From the cell containing the given text, extract its center point as (x, y) coordinate. 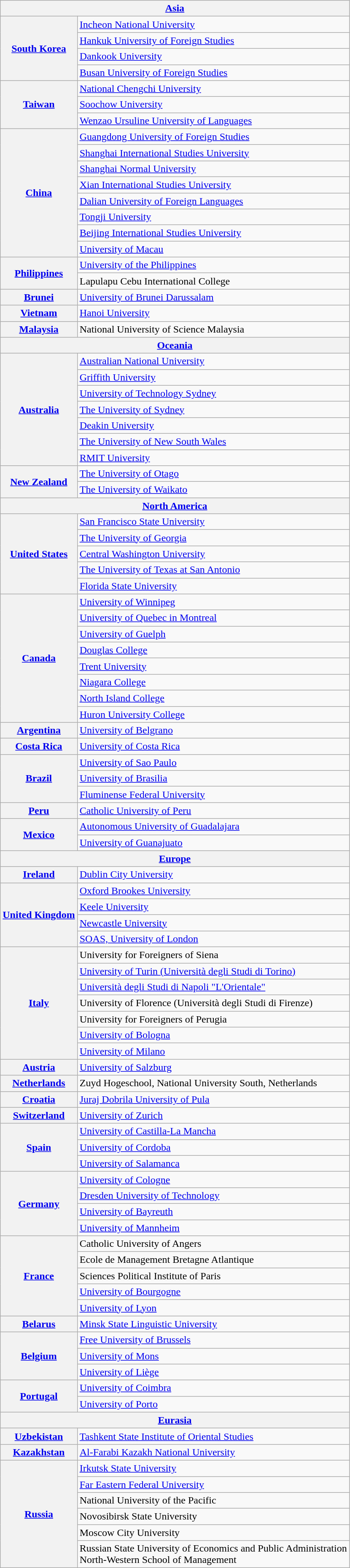
University of Guelph (213, 634)
Dankook University (213, 56)
Oxford Brookes University (213, 891)
Catholic University of Peru (213, 811)
Lapulapu Cebu International College (213, 281)
Fluminense Federal University (213, 795)
Uzbekistan (39, 1436)
University of Salzburg (213, 1067)
Autonomous University of Guadalajara (213, 827)
University of Belgrano (213, 730)
The University of New South Wales (213, 441)
Malaysia (39, 329)
University of Cordoba (213, 1147)
University of Quebec in Montreal (213, 618)
University of Milano (213, 1051)
National Chengchi University (213, 89)
Minsk State Linguistic University (213, 1324)
Switzerland (39, 1115)
Shanghai Normal University (213, 169)
University of Cologne (213, 1179)
University of Brasilia (213, 779)
Vietnam (39, 313)
Russia (39, 1514)
University of Bayreuth (213, 1211)
Deakin University (213, 425)
Italy (39, 1003)
University of Coimbra (213, 1388)
Shanghai International Studies University (213, 153)
United States (39, 554)
Kazakhstan (39, 1452)
Eurasia (175, 1420)
University of Porto (213, 1404)
Keele University (213, 907)
Juraj Dobrila University of Pula (213, 1099)
Griffith University (213, 377)
Florida State University (213, 586)
Novosibirsk State University (213, 1517)
University for Foreigners of Siena (213, 955)
Sciences Political Institute of Paris (213, 1276)
University of Mannheim (213, 1228)
National University of the Pacific (213, 1501)
University of Florence (Università degli Studi di Firenze) (213, 1003)
South Korea (39, 48)
Free University of Brussels (213, 1340)
University of Liège (213, 1372)
University of Bourgogne (213, 1292)
Dresden University of Technology (213, 1195)
Asia (175, 8)
University of Turin (Università degli Studi di Torino) (213, 971)
University of the Philippines (213, 265)
China (39, 193)
Huron University College (213, 714)
University of Mons (213, 1356)
Ecole de Management Bretagne Atlantique (213, 1260)
Brunei (39, 297)
Australia (39, 409)
Douglas College (213, 650)
Canada (39, 658)
Tashkent State Institute of Oriental Studies (213, 1436)
Croatia (39, 1099)
San Francisco State University (213, 522)
Taiwan (39, 105)
New Zealand (39, 482)
The University of Georgia (213, 538)
Moscow City University (213, 1533)
University of Lyon (213, 1308)
Hankuk University of Foreign Studies (213, 40)
Irkutsk State University (213, 1468)
University of Costa Rica (213, 746)
The University of Texas at San Antonio (213, 570)
Ireland (39, 875)
University of Guanajuato (213, 843)
The University of Sydney (213, 409)
Guangdong University of Foreign Studies (213, 137)
Costa Rica (39, 746)
Università degli Studi di Napoli "L'Orientale" (213, 987)
Mexico (39, 835)
University of Winnipeg (213, 602)
Germany (39, 1203)
Wenzao Ursuline University of Languages (213, 121)
University of Brunei Darussalam (213, 297)
Belarus (39, 1324)
Russian State University of Economics and Public AdministrationNorth-Western School of Management (213, 1555)
Niagara College (213, 682)
Central Washington University (213, 554)
Peru (39, 811)
National University of Science Malaysia (213, 329)
Europe (175, 859)
Busan University of Foreign Studies (213, 72)
Al-Farabi Kazakh National University (213, 1452)
University of Salamanca (213, 1163)
Spain (39, 1147)
United Kingdom (39, 915)
Brazil (39, 779)
France (39, 1276)
Newcastle University (213, 923)
Far Eastern Federal University (213, 1484)
Trent University (213, 666)
Dalian University of Foreign Languages (213, 201)
SOAS, University of London (213, 939)
Philippines (39, 273)
Catholic University of Angers (213, 1244)
Zuyd Hogeschool, National University South, Netherlands (213, 1083)
The University of Otago (213, 474)
Australian National University (213, 361)
Xian International Studies University (213, 185)
Incheon National University (213, 24)
Portugal (39, 1396)
The University of Waikato (213, 490)
RMIT University (213, 457)
Hanoi University (213, 313)
Belgium (39, 1356)
University of Bologna (213, 1035)
Argentina (39, 730)
Oceania (175, 345)
Dublin City University (213, 875)
University of Sao Paulo (213, 763)
Beijing International Studies University (213, 233)
University of Castilla-La Mancha (213, 1131)
University of Technology Sydney (213, 393)
Netherlands (39, 1083)
University for Foreigners of Perugia (213, 1019)
University of Macau (213, 249)
North America (175, 506)
North Island College (213, 698)
Tongji University (213, 217)
University of Zurich (213, 1115)
Soochow University (213, 105)
Austria (39, 1067)
